Return the (x, y) coordinate for the center point of the cell that contains the specified text.  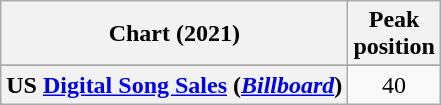
US Digital Song Sales (Billboard) (174, 85)
Chart (2021) (174, 34)
Peakposition (394, 34)
40 (394, 85)
